Output the (x, y) coordinate of the center of the cell containing the given text.  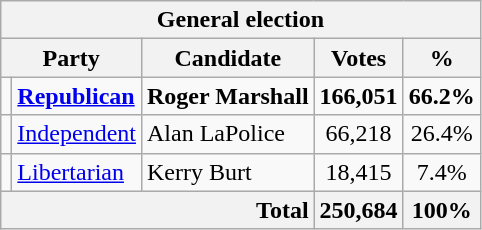
166,051 (358, 96)
Roger Marshall (228, 96)
Total (158, 210)
66,218 (358, 134)
General election (240, 20)
Libertarian (77, 172)
Alan LaPolice (228, 134)
Kerry Burt (228, 172)
18,415 (358, 172)
Independent (77, 134)
66.2% (442, 96)
26.4% (442, 134)
Candidate (228, 58)
250,684 (358, 210)
Party (72, 58)
% (442, 58)
Votes (358, 58)
100% (442, 210)
7.4% (442, 172)
Republican (77, 96)
